Scan for the cell matching the given text and deliver its [x, y] coordinate at center. 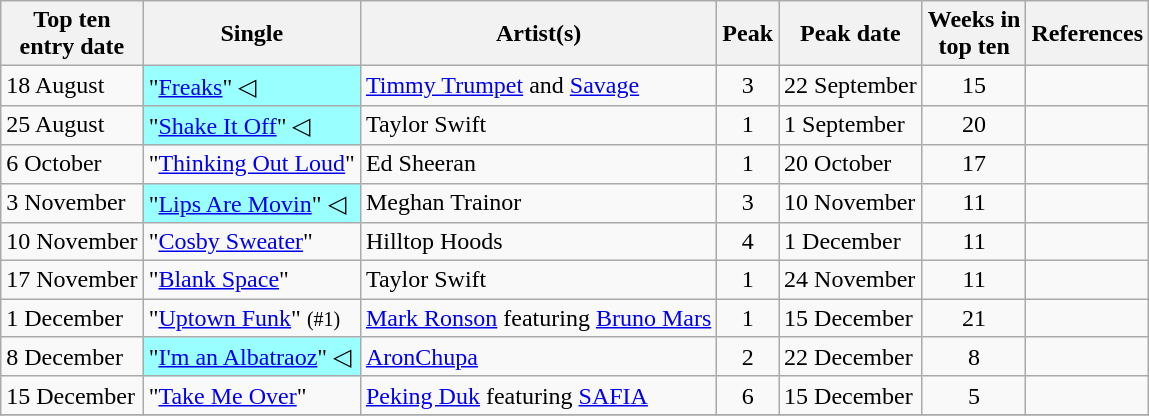
"I'm an Albatraoz" ◁ [252, 357]
"Lips Are Movin" ◁ [252, 203]
Hilltop Hoods [538, 242]
22 December [851, 357]
17 [974, 164]
Top tenentry date [72, 34]
8 December [72, 357]
Timmy Trumpet and Savage [538, 86]
1 September [851, 125]
"Cosby Sweater" [252, 242]
24 November [851, 280]
Weeks intop ten [974, 34]
"Blank Space" [252, 280]
"Uptown Funk" (#1) [252, 318]
22 September [851, 86]
Peak date [851, 34]
Single [252, 34]
20 [974, 125]
18 August [72, 86]
3 November [72, 203]
8 [974, 357]
References [1088, 34]
Peking Duk featuring SAFIA [538, 395]
15 [974, 86]
"Thinking Out Loud" [252, 164]
4 [748, 242]
Peak [748, 34]
21 [974, 318]
Meghan Trainor [538, 203]
5 [974, 395]
6 October [72, 164]
20 October [851, 164]
Ed Sheeran [538, 164]
"Freaks" ◁ [252, 86]
AronChupa [538, 357]
17 November [72, 280]
Artist(s) [538, 34]
"Shake It Off" ◁ [252, 125]
25 August [72, 125]
Mark Ronson featuring Bruno Mars [538, 318]
"Take Me Over" [252, 395]
2 [748, 357]
6 [748, 395]
